Return (x, y) of the center of cell containing provided text 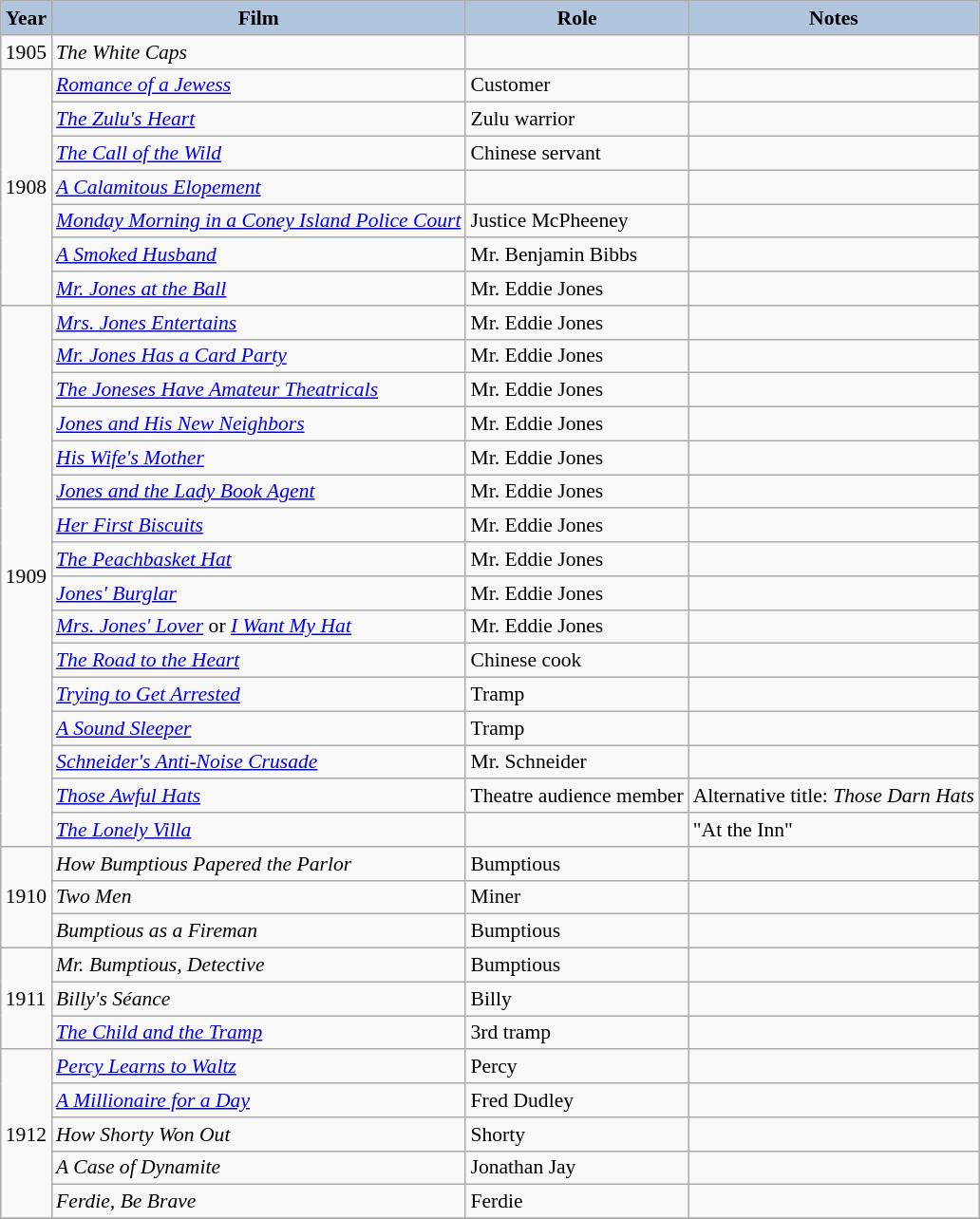
1911 (27, 999)
Zulu warrior (576, 120)
A Smoked Husband (258, 255)
Those Awful Hats (258, 797)
The Child and the Tramp (258, 1033)
Mr. Jones at the Ball (258, 289)
The Road to the Heart (258, 661)
Fred Dudley (576, 1100)
Miner (576, 897)
Alternative title: Those Darn Hats (834, 797)
1912 (27, 1135)
Monday Morning in a Coney Island Police Court (258, 221)
Notes (834, 18)
The Call of the Wild (258, 154)
Percy (576, 1067)
3rd tramp (576, 1033)
Chinese servant (576, 154)
1910 (27, 898)
Mrs. Jones Entertains (258, 323)
Mrs. Jones' Lover or I Want My Hat (258, 627)
Trying to Get Arrested (258, 695)
The Peachbasket Hat (258, 559)
Shorty (576, 1135)
Romance of a Jewess (258, 85)
"At the Inn" (834, 830)
A Sound Sleeper (258, 728)
Chinese cook (576, 661)
Bumptious as a Fireman (258, 931)
Mr. Benjamin Bibbs (576, 255)
The Zulu's Heart (258, 120)
Mr. Schneider (576, 762)
1909 (27, 576)
Her First Biscuits (258, 526)
Ferdie, Be Brave (258, 1202)
Two Men (258, 897)
Year (27, 18)
Justice McPheeney (576, 221)
Jones and the Lady Book Agent (258, 492)
The Joneses Have Amateur Theatricals (258, 390)
1908 (27, 186)
Billy's Séance (258, 999)
Theatre audience member (576, 797)
Ferdie (576, 1202)
Percy Learns to Waltz (258, 1067)
Billy (576, 999)
1905 (27, 52)
Jonathan Jay (576, 1168)
A Millionaire for a Day (258, 1100)
How Shorty Won Out (258, 1135)
The White Caps (258, 52)
His Wife's Mother (258, 458)
The Lonely Villa (258, 830)
A Calamitous Elopement (258, 187)
Mr. Bumptious, Detective (258, 966)
Mr. Jones Has a Card Party (258, 356)
Jones and His New Neighbors (258, 424)
Jones' Burglar (258, 593)
Film (258, 18)
Role (576, 18)
How Bumptious Papered the Parlor (258, 864)
Customer (576, 85)
A Case of Dynamite (258, 1168)
Schneider's Anti-Noise Crusade (258, 762)
